Return (X, Y) of the center of cell containing provided text 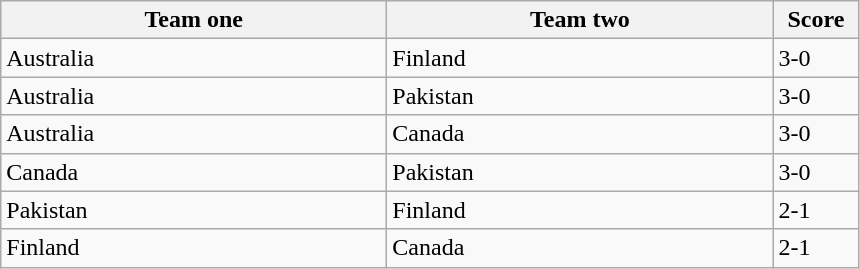
Score (816, 20)
Team two (580, 20)
Team one (194, 20)
